Pinpoint the cell where the given text exists, returning its [x, y] midpoint coordinate. 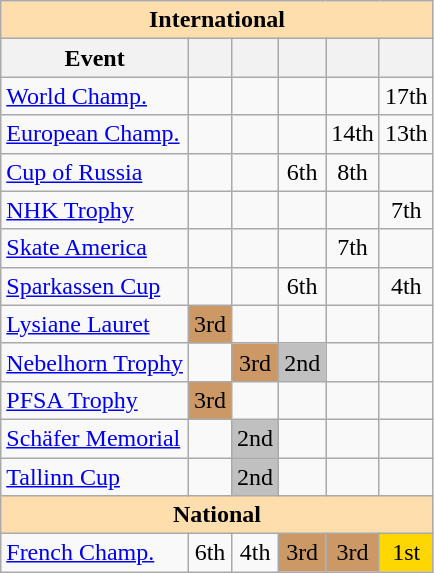
NHK Trophy [95, 210]
National [217, 515]
French Champ. [95, 553]
17th [406, 96]
Cup of Russia [95, 172]
1st [406, 553]
Event [95, 58]
International [217, 20]
13th [406, 134]
PFSA Trophy [95, 400]
Tallinn Cup [95, 477]
Schäfer Memorial [95, 438]
European Champ. [95, 134]
Lysiane Lauret [95, 324]
8th [353, 172]
Sparkassen Cup [95, 286]
Nebelhorn Trophy [95, 362]
Skate America [95, 248]
14th [353, 134]
World Champ. [95, 96]
